Provide the [X, Y] coordinate of the cell's center where the given text is located.  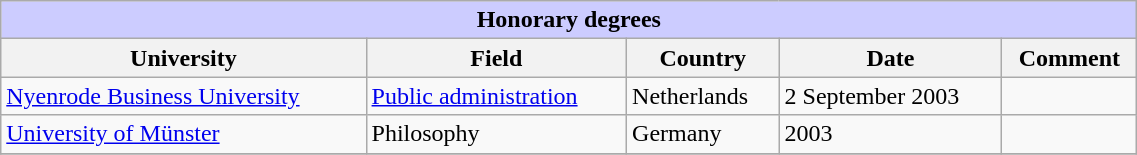
2003 [890, 134]
Field [496, 58]
Philosophy [496, 134]
Netherlands [703, 96]
University of Münster [184, 134]
Comment [1070, 58]
Germany [703, 134]
University [184, 58]
Date [890, 58]
Country [703, 58]
Honorary degrees [569, 20]
Nyenrode Business University [184, 96]
2 September 2003 [890, 96]
Public administration [496, 96]
